Detect which cell encompasses the target text, then output its [x, y] center coordinate. 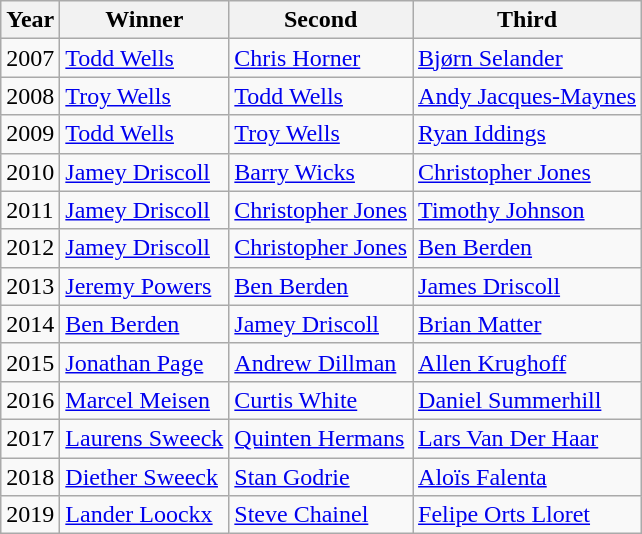
Second [321, 20]
2017 [30, 438]
2008 [30, 96]
James Driscoll [528, 286]
Jonathan Page [144, 362]
Barry Wicks [321, 172]
Aloïs Falenta [528, 477]
Laurens Sweeck [144, 438]
Quinten Hermans [321, 438]
Timothy Johnson [528, 210]
Allen Krughoff [528, 362]
Brian Matter [528, 324]
2014 [30, 324]
2018 [30, 477]
Winner [144, 20]
2010 [30, 172]
Andrew Dillman [321, 362]
2015 [30, 362]
Stan Godrie [321, 477]
Year [30, 20]
Andy Jacques-Maynes [528, 96]
Diether Sweeck [144, 477]
2012 [30, 248]
2013 [30, 286]
Third [528, 20]
2016 [30, 400]
2007 [30, 58]
Marcel Meisen [144, 400]
Bjørn Selander [528, 58]
Ryan Iddings [528, 134]
Lander Loockx [144, 515]
2011 [30, 210]
Jeremy Powers [144, 286]
Curtis White [321, 400]
2019 [30, 515]
Daniel Summerhill [528, 400]
Steve Chainel [321, 515]
Chris Horner [321, 58]
Felipe Orts Lloret [528, 515]
Lars Van Der Haar [528, 438]
2009 [30, 134]
